Determine the (X, Y) coordinate at the center of the cell enclosing the given text.  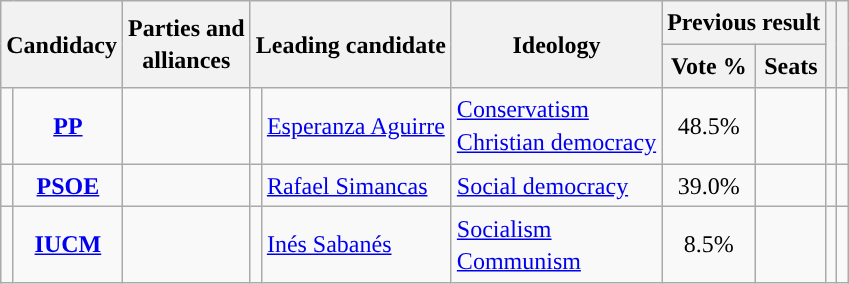
ConservatismChristian democracy (556, 126)
Leading candidate (350, 44)
8.5% (709, 245)
Candidacy (62, 44)
Seats (791, 66)
Social democracy (556, 186)
Rafael Simancas (356, 186)
PSOE (68, 186)
Vote % (709, 66)
Esperanza Aguirre (356, 126)
PP (68, 126)
Inés Sabanés (356, 245)
Previous result (744, 22)
48.5% (709, 126)
Parties andalliances (187, 44)
IUCM (68, 245)
39.0% (709, 186)
SocialismCommunism (556, 245)
Ideology (556, 44)
